Pinpoint the cell where the given text exists, returning its [X, Y] midpoint coordinate. 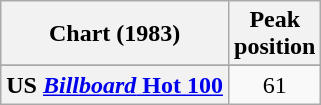
Chart (1983) [115, 34]
Peakposition [275, 34]
61 [275, 85]
US Billboard Hot 100 [115, 85]
